Search for the cell housing the specified text and yield its [x, y] center coordinate. 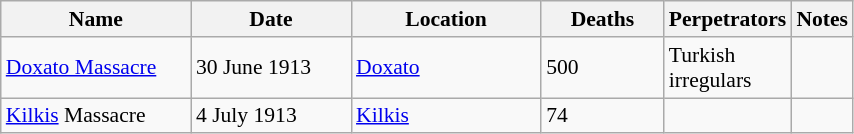
Kilkis [446, 116]
Name [96, 19]
Kilkis Massacre [96, 116]
Doxato [446, 68]
500 [602, 68]
Location [446, 19]
Doxato Massacre [96, 68]
4 July 1913 [271, 116]
Turkish irregulars [728, 68]
Notes [822, 19]
74 [602, 116]
Deaths [602, 19]
Perpetrators [728, 19]
Date [271, 19]
30 June 1913 [271, 68]
